Identify which cell holds the provided text, then report its [x, y] central coordinate. 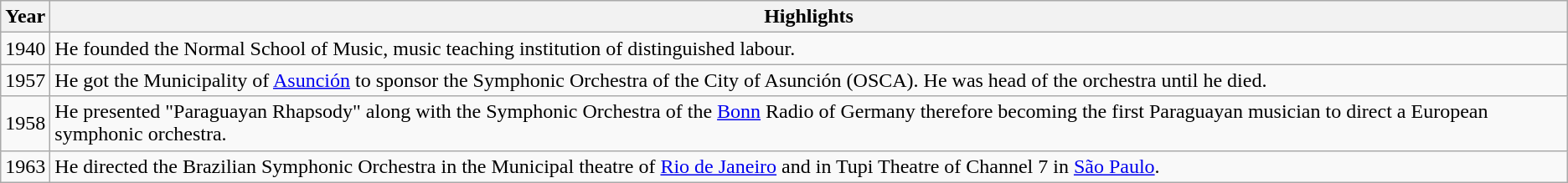
He founded the Normal School of Music, music teaching institution of distinguished labour. [809, 48]
1957 [25, 80]
Year [25, 17]
1940 [25, 48]
He directed the Brazilian Symphonic Orchestra in the Municipal theatre of Rio de Janeiro and in Tupi Theatre of Channel 7 in São Paulo. [809, 166]
1963 [25, 166]
He got the Municipality of Asunción to sponsor the Symphonic Orchestra of the City of Asunción (OSCA). He was head of the orchestra until he died. [809, 80]
Highlights [809, 17]
1958 [25, 124]
